Scan for the cell matching the given text and deliver its (X, Y) coordinate at center. 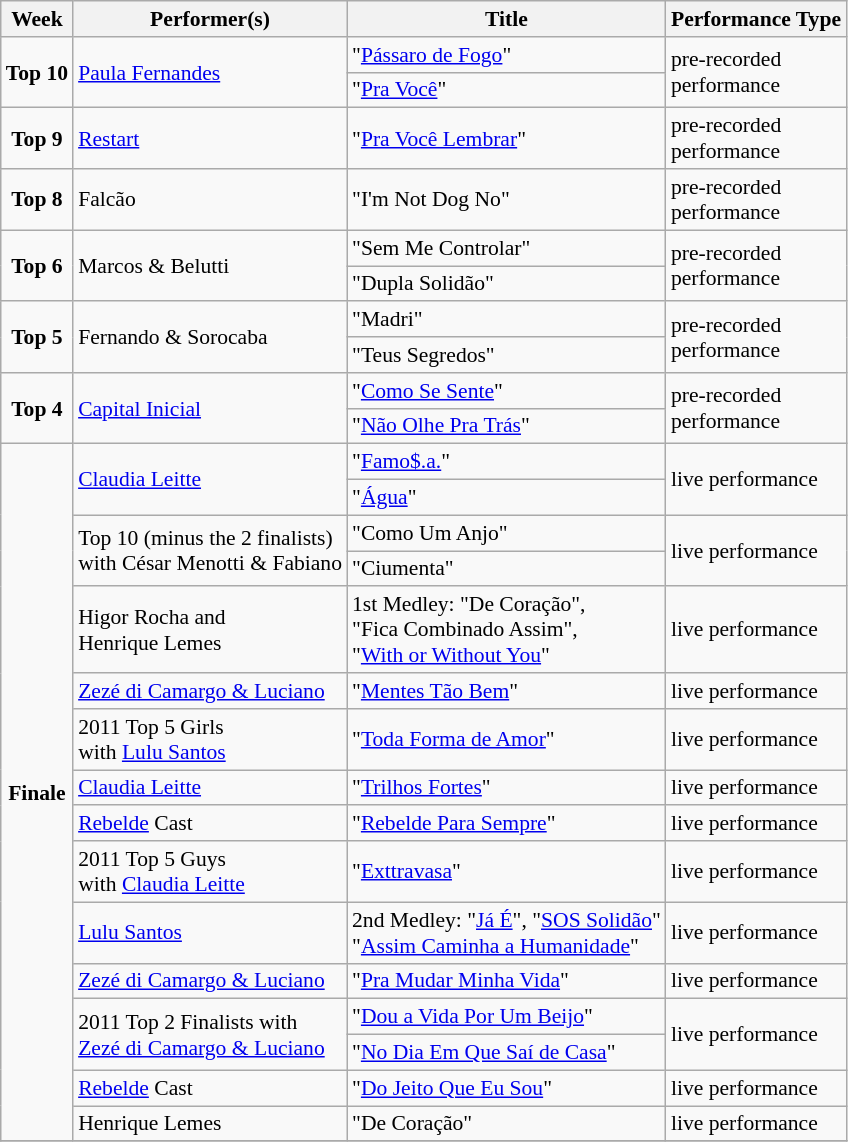
"Mentes Tão Bem" (506, 691)
"Dupla Solidão" (506, 284)
"Como Se Sente" (506, 391)
Top 6 (37, 266)
"Rebelde Para Sempre" (506, 824)
"Ciumenta" (506, 569)
"Do Jeito Que Eu Sou" (506, 1088)
Performer(s) (210, 19)
Top 5 (37, 338)
Fernando & Sorocaba (210, 338)
"Pra Mudar Minha Vida" (506, 981)
"No Dia Em Que Saí de Casa" (506, 1053)
Week (37, 19)
Henrique Lemes (210, 1124)
"Exttravasa" (506, 872)
Paula Fernandes (210, 72)
Top 9 (37, 138)
2011 Top 2 Finalists withZezé di Camargo & Luciano (210, 1034)
Falcão (210, 200)
Title (506, 19)
"Dou a Vida Por Um Beijo" (506, 1017)
"Toda Forma de Amor" (506, 740)
"Famo$.a." (506, 462)
1st Medley: "De Coração","Fica Combinado Assim","With or Without You" (506, 630)
2011 Top 5 Guyswith Claudia Leitte (210, 872)
Capital Inicial (210, 408)
"Não Olhe Pra Trás" (506, 426)
"I'm Not Dog No" (506, 200)
"Pra Você" (506, 90)
Top 10 (minus the 2 finalists)with César Menotti & Fabiano (210, 550)
Finale (37, 793)
"Trilhos Fortes" (506, 788)
Performance Type (756, 19)
Top 10 (37, 72)
"Como Um Anjo" (506, 533)
2011 Top 5 Girlswith Lulu Santos (210, 740)
"Sem Me Controlar" (506, 248)
"Pássaro de Fogo" (506, 55)
"Teus Segredos" (506, 355)
"Pra Você Lembrar" (506, 138)
2nd Medley: "Já É", "SOS Solidão""Assim Caminha a Humanidade" (506, 932)
Top 8 (37, 200)
Higor Rocha andHenrique Lemes (210, 630)
"De Coração" (506, 1124)
Restart (210, 138)
Lulu Santos (210, 932)
Top 4 (37, 408)
"Água" (506, 498)
"Madri" (506, 320)
Marcos & Belutti (210, 266)
